Identify which cell holds the provided text, then report its [X, Y] central coordinate. 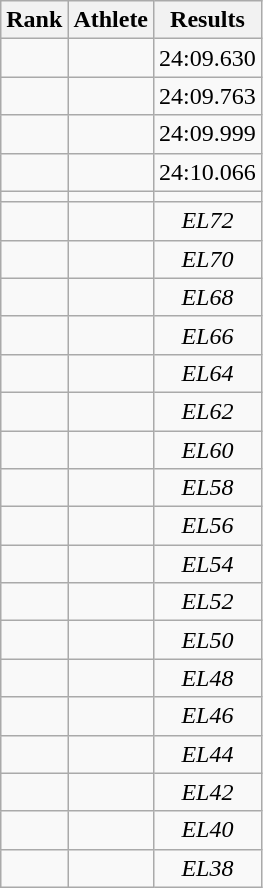
EL38 [208, 868]
Results [208, 20]
24:09.630 [208, 58]
EL48 [208, 678]
Athlete [111, 20]
24:09.999 [208, 134]
EL52 [208, 602]
EL58 [208, 488]
EL42 [208, 792]
EL64 [208, 373]
EL46 [208, 716]
EL68 [208, 297]
EL72 [208, 221]
24:10.066 [208, 172]
EL54 [208, 564]
EL70 [208, 259]
EL62 [208, 411]
EL50 [208, 640]
EL66 [208, 335]
EL60 [208, 449]
24:09.763 [208, 96]
EL40 [208, 830]
Rank [34, 20]
EL44 [208, 754]
EL56 [208, 526]
